Identify which cell holds the provided text, then report its (X, Y) central coordinate. 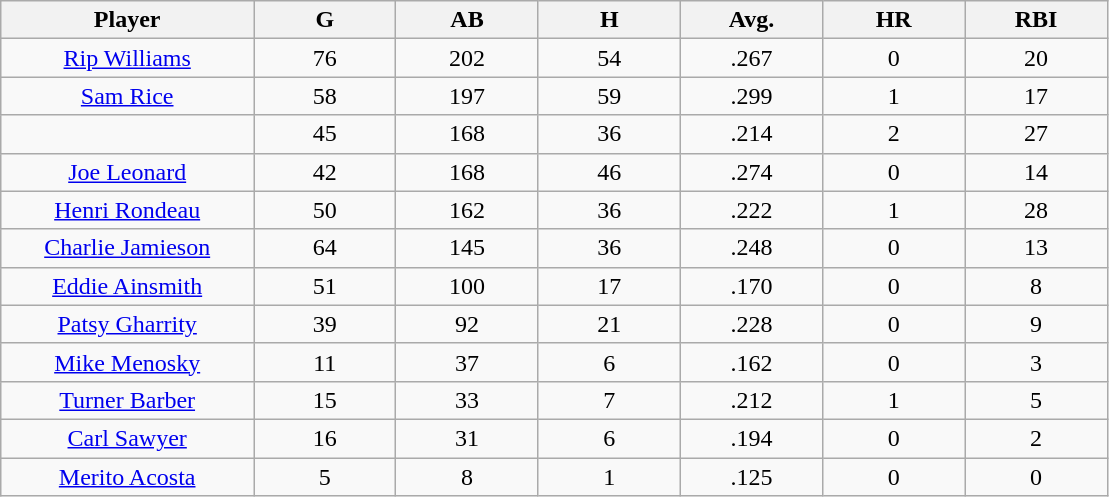
3 (1036, 362)
Henri Rondeau (128, 210)
59 (609, 96)
16 (325, 438)
Patsy Gharrity (128, 324)
50 (325, 210)
9 (1036, 324)
Charlie Jamieson (128, 248)
G (325, 20)
Turner Barber (128, 400)
AB (467, 20)
13 (1036, 248)
.228 (751, 324)
92 (467, 324)
Carl Sawyer (128, 438)
46 (609, 172)
14 (1036, 172)
.170 (751, 286)
11 (325, 362)
.267 (751, 58)
7 (609, 400)
Avg. (751, 20)
.125 (751, 477)
76 (325, 58)
45 (325, 134)
Rip Williams (128, 58)
.248 (751, 248)
197 (467, 96)
33 (467, 400)
58 (325, 96)
Mike Menosky (128, 362)
64 (325, 248)
27 (1036, 134)
.162 (751, 362)
Merito Acosta (128, 477)
21 (609, 324)
Eddie Ainsmith (128, 286)
.222 (751, 210)
H (609, 20)
.274 (751, 172)
Joe Leonard (128, 172)
37 (467, 362)
HR (894, 20)
.214 (751, 134)
28 (1036, 210)
54 (609, 58)
15 (325, 400)
202 (467, 58)
.212 (751, 400)
.194 (751, 438)
51 (325, 286)
Sam Rice (128, 96)
31 (467, 438)
162 (467, 210)
20 (1036, 58)
42 (325, 172)
39 (325, 324)
.299 (751, 96)
145 (467, 248)
Player (128, 20)
100 (467, 286)
RBI (1036, 20)
